Return the [X, Y] coordinate for the center point of the cell that contains the specified text.  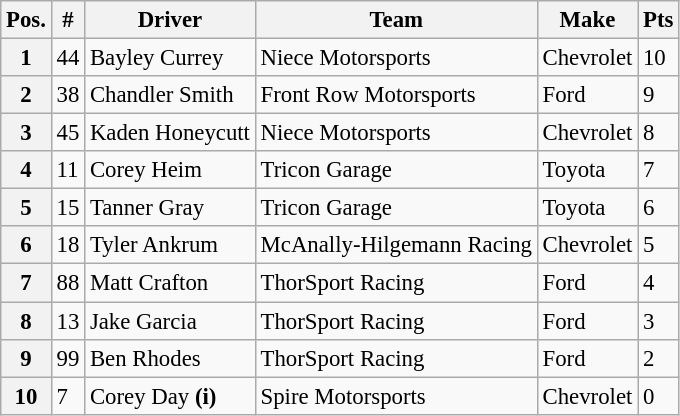
44 [68, 58]
Front Row Motorsports [396, 95]
Corey Day (i) [170, 396]
Make [587, 20]
Spire Motorsports [396, 396]
Bayley Currey [170, 58]
1 [26, 58]
13 [68, 321]
Ben Rhodes [170, 358]
McAnally-Hilgemann Racing [396, 245]
38 [68, 95]
88 [68, 283]
Team [396, 20]
11 [68, 170]
99 [68, 358]
Kaden Honeycutt [170, 133]
# [68, 20]
18 [68, 245]
Chandler Smith [170, 95]
Pos. [26, 20]
15 [68, 208]
Driver [170, 20]
Corey Heim [170, 170]
Jake Garcia [170, 321]
Pts [658, 20]
0 [658, 396]
Tyler Ankrum [170, 245]
45 [68, 133]
Tanner Gray [170, 208]
Matt Crafton [170, 283]
